Pinpoint the cell where the given text exists, returning its (X, Y) midpoint coordinate. 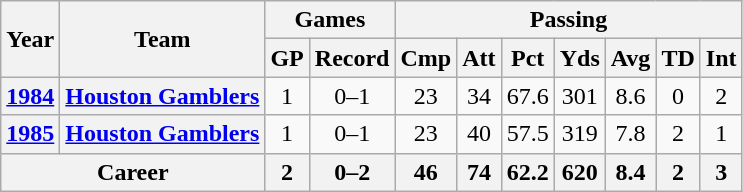
46 (426, 172)
Record (352, 58)
8.6 (630, 96)
34 (479, 96)
8.4 (630, 172)
301 (580, 96)
Games (330, 20)
Int (721, 58)
3 (721, 172)
Avg (630, 58)
0 (678, 96)
0–2 (352, 172)
40 (479, 134)
Passing (568, 20)
620 (580, 172)
67.6 (528, 96)
Yds (580, 58)
319 (580, 134)
Career (133, 172)
Team (162, 39)
Pct (528, 58)
TD (678, 58)
7.8 (630, 134)
57.5 (528, 134)
Cmp (426, 58)
1985 (30, 134)
Year (30, 39)
Att (479, 58)
GP (287, 58)
74 (479, 172)
1984 (30, 96)
62.2 (528, 172)
